Return (X, Y) of the center of cell containing provided text 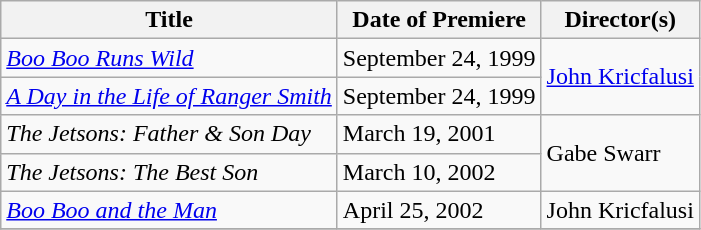
The Jetsons: Father & Son Day (170, 134)
Boo Boo Runs Wild (170, 58)
March 10, 2002 (439, 172)
Director(s) (620, 20)
March 19, 2001 (439, 134)
Boo Boo and the Man (170, 210)
Title (170, 20)
Gabe Swarr (620, 153)
Date of Premiere (439, 20)
The Jetsons: The Best Son (170, 172)
A Day in the Life of Ranger Smith (170, 96)
April 25, 2002 (439, 210)
